For the text-containing cell, return its midpoint in (x, y) coordinate format. 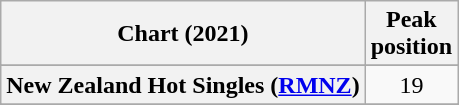
19 (411, 85)
New Zealand Hot Singles (RMNZ) (183, 85)
Peakposition (411, 34)
Chart (2021) (183, 34)
